For the text-containing cell, return its midpoint in (X, Y) coordinate format. 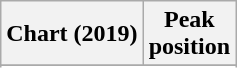
Chart (2019) (72, 34)
Peakposition (189, 34)
